Determine the (x, y) coordinate at the center of the cell enclosing the given text.  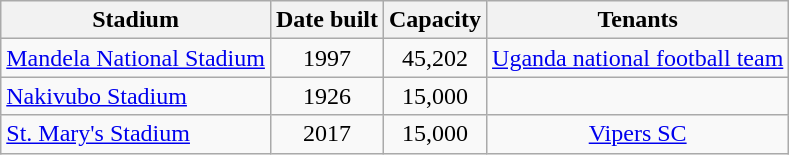
1997 (326, 58)
45,202 (434, 58)
Date built (326, 20)
2017 (326, 134)
Stadium (136, 20)
Vipers SC (638, 134)
St. Mary's Stadium (136, 134)
Nakivubo Stadium (136, 96)
Mandela National Stadium (136, 58)
1926 (326, 96)
Capacity (434, 20)
Tenants (638, 20)
Uganda national football team (638, 58)
